Return [x, y] of the center of cell containing provided text 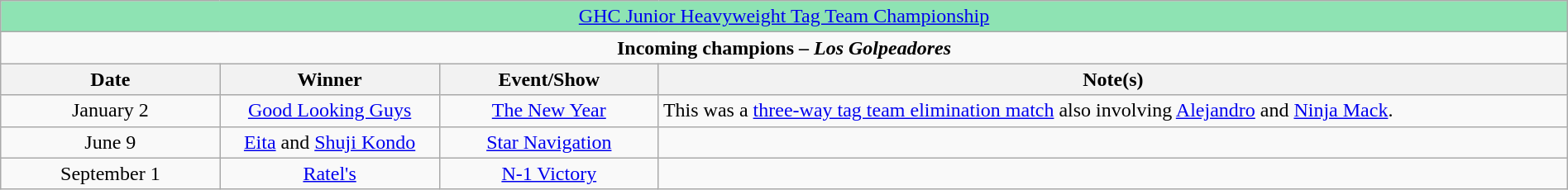
N-1 Victory [549, 173]
Incoming champions – Los Golpeadores [784, 48]
Winner [329, 79]
January 2 [111, 111]
Star Navigation [549, 142]
Good Looking Guys [329, 111]
Eita and Shuji Kondo [329, 142]
Event/Show [549, 79]
Note(s) [1113, 79]
The New Year [549, 111]
Date [111, 79]
GHC Junior Heavyweight Tag Team Championship [784, 17]
September 1 [111, 173]
Ratel's [329, 173]
June 9 [111, 142]
This was a three-way tag team elimination match also involving Alejandro and Ninja Mack. [1113, 111]
